Locate the cell with the specified text and output its (X, Y) center coordinate. 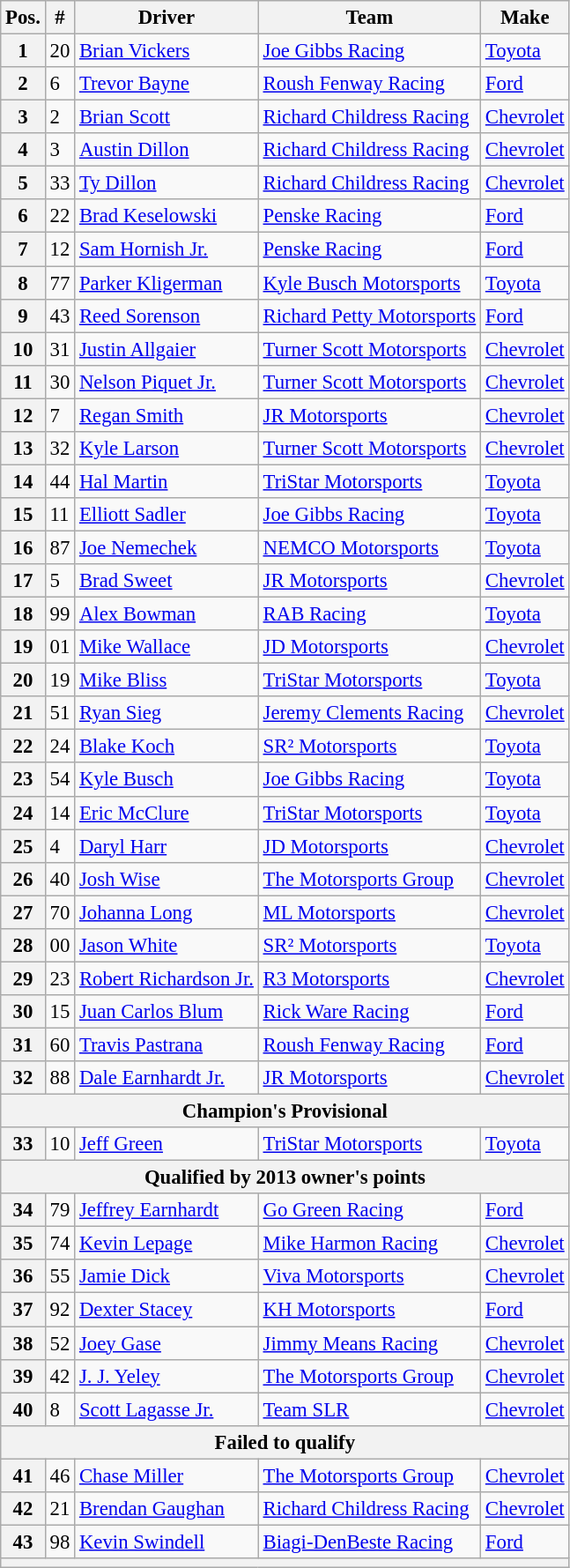
37 (23, 1310)
Failed to qualify (285, 1442)
99 (60, 614)
Go Green Racing (369, 1210)
Dexter Stacey (167, 1310)
Brendan Gaughan (167, 1509)
Chase Miller (167, 1475)
25 (23, 846)
Robert Richardson Jr. (167, 978)
Jeremy Clements Racing (369, 713)
38 (23, 1343)
ML Motorsports (369, 912)
Mike Harmon Racing (369, 1244)
00 (60, 946)
Daryl Harr (167, 846)
51 (60, 713)
26 (23, 879)
Brian Vickers (167, 51)
Nelson Piquet Jr. (167, 382)
Regan Smith (167, 415)
Juan Carlos Blum (167, 1012)
13 (23, 449)
Travis Pastrana (167, 1044)
9 (23, 316)
Jason White (167, 946)
# (60, 18)
Jimmy Means Racing (369, 1343)
18 (23, 614)
Dale Earnhardt Jr. (167, 1078)
77 (60, 283)
1 (23, 51)
Mike Wallace (167, 647)
52 (60, 1343)
Reed Sorenson (167, 316)
Parker Kligerman (167, 283)
Blake Koch (167, 747)
Elliott Sadler (167, 515)
Champion's Provisional (285, 1111)
Team (369, 18)
Scott Lagasse Jr. (167, 1409)
Biagi-DenBeste Racing (369, 1542)
16 (23, 547)
Jeff Green (167, 1144)
Hal Martin (167, 481)
Justin Allgaier (167, 349)
Kevin Lepage (167, 1244)
Make (525, 18)
39 (23, 1376)
RAB Racing (369, 614)
Viva Motorsports (369, 1277)
88 (60, 1078)
Mike Bliss (167, 680)
55 (60, 1277)
Jeffrey Earnhardt (167, 1210)
Qualified by 2013 owner's points (285, 1178)
Joe Nemechek (167, 547)
Jamie Dick (167, 1277)
Sam Hornish Jr. (167, 249)
J. J. Yeley (167, 1376)
17 (23, 581)
Ryan Sieg (167, 713)
KH Motorsports (369, 1310)
Josh Wise (167, 879)
46 (60, 1475)
41 (23, 1475)
Richard Petty Motorsports (369, 316)
29 (23, 978)
44 (60, 481)
74 (60, 1244)
35 (23, 1244)
54 (60, 780)
Kevin Swindell (167, 1542)
Brian Scott (167, 117)
Joey Gase (167, 1343)
28 (23, 946)
Driver (167, 18)
60 (60, 1044)
70 (60, 912)
36 (23, 1277)
Alex Bowman (167, 614)
Brad Keselowski (167, 216)
34 (23, 1210)
Rick Ware Racing (369, 1012)
92 (60, 1310)
Team SLR (369, 1409)
Kyle Larson (167, 449)
Johanna Long (167, 912)
Brad Sweet (167, 581)
Ty Dillon (167, 183)
79 (60, 1210)
Kyle Busch Motorsports (369, 283)
Trevor Bayne (167, 84)
Austin Dillon (167, 150)
Pos. (23, 18)
27 (23, 912)
Eric McClure (167, 813)
NEMCO Motorsports (369, 547)
Kyle Busch (167, 780)
01 (60, 647)
98 (60, 1542)
87 (60, 547)
R3 Motorsports (369, 978)
